Capture the cell that displays the provided text and extract its [X, Y] central coordinate. 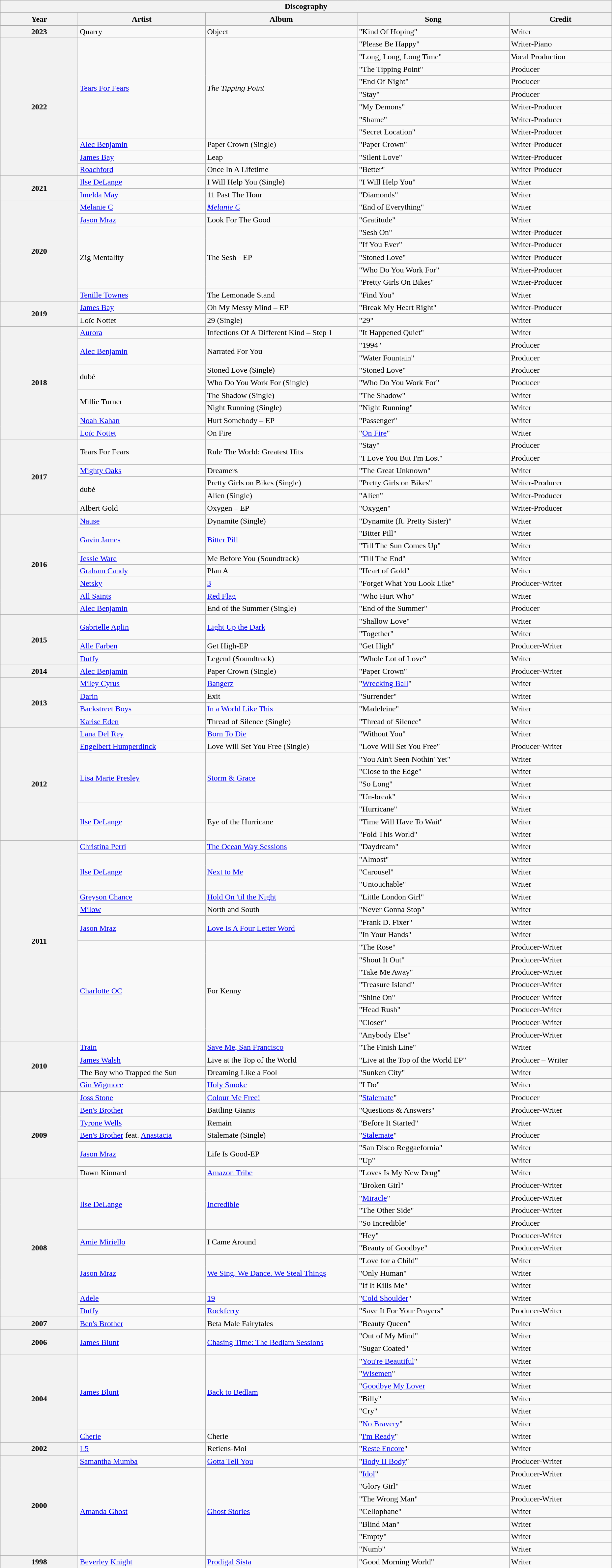
Amanda Ghost [142, 1511]
Oh My Messy Mind – EP [281, 307]
"Kind Of Hoping" [433, 32]
"Gratitude" [433, 220]
Get High-EP [281, 646]
"Hurricane" [433, 809]
"1994" [433, 345]
19 [281, 1298]
2000 [39, 1505]
Lisa Marie Presley [142, 778]
"Never Gonna Stop" [433, 909]
"Love for a Child" [433, 1261]
We Sing. We Dance. We Steal Things [281, 1273]
Darin [142, 696]
Alle Farben [142, 646]
"Cold Shoulder" [433, 1298]
Alien (Single) [281, 496]
Millie Turner [142, 402]
Born To Die [281, 734]
"The Finish Line" [433, 1047]
Milow [142, 909]
Ben's Brother feat. Anastacia [142, 1135]
Vocal Production [560, 57]
Tyrone Wells [142, 1123]
The Ocean Way Sessions [281, 847]
"You Ain't Seen Nothin' Yet" [433, 759]
"The Shadow" [433, 395]
North and South [281, 909]
Light Up the Dark [281, 627]
Gavin James [142, 539]
Retiens-Moi [281, 1449]
Dreaming Like a Fool [281, 1072]
"Long, Long, Long Time" [433, 57]
2014 [39, 671]
2013 [39, 702]
"Numb" [433, 1549]
"Before It Started" [433, 1123]
Stoned Love (Single) [281, 370]
Lana Del Rey [142, 734]
Beta Male Fairytales [281, 1323]
"Empty" [433, 1536]
"On Fire" [433, 433]
"Cellophane" [433, 1511]
2023 [39, 32]
Who Do You Work For (Single) [281, 383]
Adele [142, 1298]
"I Do" [433, 1085]
Quarry [142, 32]
In a World Like This [281, 709]
"The Wrong Man" [433, 1499]
"Till The End" [433, 558]
2020 [39, 251]
"29" [433, 320]
"If You Ever" [433, 245]
"Break My Heart Right" [433, 307]
"Heart of Gold" [433, 571]
"Reste Encore" [433, 1449]
End of the Summer (Single) [281, 609]
"Head Rush" [433, 1010]
"Frank D. Fixer" [433, 922]
"Water Fountain" [433, 357]
Plan A [281, 571]
"Body II Body" [433, 1461]
Miley Cyrus [142, 684]
"Diamonds" [433, 195]
"End of Everything" [433, 207]
Karise Eden [142, 721]
Save Me, San Francisco [281, 1047]
"End Of Night" [433, 82]
"Anybody Else" [433, 1035]
Greyson Chance [142, 897]
Dawn Kinnard [142, 1173]
For Kenny [281, 991]
"Passenger" [433, 420]
The Boy who Trapped the Sun [142, 1072]
Love Is A Four Letter Word [281, 928]
"Who Hurt Who" [433, 596]
"Beauty Queen" [433, 1323]
Album [281, 19]
Incredible [281, 1204]
Thread of Silence (Single) [281, 721]
"Take Me Away" [433, 972]
Hold On 'til the Night [281, 897]
Ghost Stories [281, 1511]
"Miracle" [433, 1198]
"Only Human" [433, 1273]
Beverley Knight [142, 1561]
Charlotte OC [142, 991]
The Tipping Point [281, 88]
"San Disco Reggaefornia" [433, 1148]
"Carousel" [433, 872]
"Hey" [433, 1236]
"Questions & Answers" [433, 1110]
"Blind Man" [433, 1524]
Life Is Good-EP [281, 1154]
Song [433, 19]
Oxygen – EP [281, 508]
Discography [306, 7]
Next to Me [281, 872]
Nause [142, 521]
"Till The Sun Comes Up" [433, 546]
"Pretty Girls on Bikes" [433, 483]
"If It Kills Me" [433, 1286]
2002 [39, 1449]
3 [281, 584]
2008 [39, 1248]
2012 [39, 784]
"Untouchable" [433, 884]
Train [142, 1047]
2009 [39, 1135]
"Cry" [433, 1411]
"My Demons" [433, 107]
"Glory Girl" [433, 1486]
"Better" [433, 170]
"I'm Ready" [433, 1436]
Zig Mentality [142, 257]
Love Will Set You Free (Single) [281, 746]
"So Incredible" [433, 1223]
Object [281, 32]
Credit [560, 19]
Rule The World: Greatest Hits [281, 452]
1998 [39, 1561]
Engelbert Humperdinck [142, 746]
"In Your Hands" [433, 934]
"Surrender" [433, 696]
2022 [39, 107]
"Night Running" [433, 408]
"Loves Is My New Drug" [433, 1173]
"Love Will Set You Free" [433, 746]
11 Past The Hour [281, 195]
The Shadow (Single) [281, 395]
"Please Be Happy" [433, 44]
"Forget What You Look Like" [433, 584]
"End of the Summer" [433, 609]
Albert Gold [142, 508]
"Live at the Top of the World EP" [433, 1060]
I Will Help You (Single) [281, 182]
"Beauty of Goodbye" [433, 1248]
"Without You" [433, 734]
Christina Perri [142, 847]
2017 [39, 477]
Night Running (Single) [281, 408]
"Wrecking Ball" [433, 684]
Imelda May [142, 195]
Back to Bedlam [281, 1392]
Chasing Time: The Bedlam Sessions [281, 1342]
"I Love You But I'm Lost" [433, 458]
The Lemonade Stand [281, 295]
"Madeleine" [433, 709]
Bangerz [281, 684]
Colour Me Free! [281, 1098]
"Find You" [433, 295]
Mighty Oaks [142, 470]
Jessie Ware [142, 558]
"You're Beautiful" [433, 1361]
Stalemate (Single) [281, 1135]
"The Rose" [433, 947]
2011 [39, 941]
"The Tipping Point" [433, 69]
"Wisemen" [433, 1374]
Gin Wigmore [142, 1085]
"Sunken City" [433, 1072]
"Whole Lot of Love" [433, 659]
"Dynamite (ft. Pretty Sister)" [433, 521]
Hurt Somebody – EP [281, 420]
2021 [39, 188]
Live at the Top of the World [281, 1060]
"Bitter Pill" [433, 533]
"Up" [433, 1160]
Look For The Good [281, 220]
"Alien" [433, 496]
"Fold This World" [433, 834]
The Sesh - EP [281, 257]
Pretty Girls on Bikes (Single) [281, 483]
Gotta Tell You [281, 1461]
"Out of My Mind" [433, 1336]
Noah Kahan [142, 420]
Backstreet Boys [142, 709]
"Closer" [433, 1022]
"Good Morning World" [433, 1561]
Tenille Townes [142, 295]
Joss Stone [142, 1098]
I Came Around [281, 1242]
2007 [39, 1323]
"Shame" [433, 119]
Aurora [142, 332]
2006 [39, 1342]
All Saints [142, 596]
"No Bravery" [433, 1424]
"Idol" [433, 1474]
Graham Candy [142, 571]
"Sesh On" [433, 232]
Holy Smoke [281, 1085]
Legend (Soundtrack) [281, 659]
Eye of the Hurricane [281, 822]
James Walsh [142, 1060]
Red Flag [281, 596]
Artist [142, 19]
"Billy" [433, 1399]
Year [39, 19]
2016 [39, 564]
"Shine On" [433, 997]
Dreamers [281, 470]
Me Before You (Soundtrack) [281, 558]
"Daydream" [433, 847]
"Treasure Island" [433, 985]
"It Happened Quiet" [433, 332]
Amazon Tribe [281, 1173]
Dynamite (Single) [281, 521]
"Together" [433, 634]
2018 [39, 383]
Remain [281, 1123]
"Shout It Out" [433, 960]
Prodigal Sista [281, 1561]
"Time Will Have To Wait" [433, 822]
Netsky [142, 584]
"So Long" [433, 784]
Leap [281, 157]
Gabrielle Aplin [142, 627]
"Oxygen" [433, 508]
"Shallow Love" [433, 621]
"Pretty Girls On Bikes" [433, 282]
2010 [39, 1066]
29 (Single) [281, 320]
"Un-break" [433, 797]
Exit [281, 696]
"Silent Love" [433, 157]
"Almost" [433, 859]
"Get High" [433, 646]
Once In A Lifetime [281, 170]
"Close to the Edge" [433, 772]
"Save It For Your Prayers" [433, 1311]
2019 [39, 314]
"Sugar Coated" [433, 1348]
Narrated For You [281, 351]
Battling Giants [281, 1110]
"The Great Unknown" [433, 470]
"Broken Girl" [433, 1185]
"The Other Side" [433, 1211]
2015 [39, 640]
"Thread of Silence" [433, 721]
Bitter Pill [281, 539]
"Little London Girl" [433, 897]
Rockferry [281, 1311]
On Fire [281, 433]
Producer – Writer [560, 1060]
"Goodbye My Lover [433, 1386]
Roachford [142, 170]
Samantha Mumba [142, 1461]
Infections Of A Different Kind – Step 1 [281, 332]
Amie Miriello [142, 1242]
Writer-Piano [560, 44]
"I Will Help You" [433, 182]
2004 [39, 1399]
L5 [142, 1449]
Storm & Grace [281, 778]
"Secret Location" [433, 132]
